Determine the [x, y] coordinate at the center of the cell enclosing the given text.  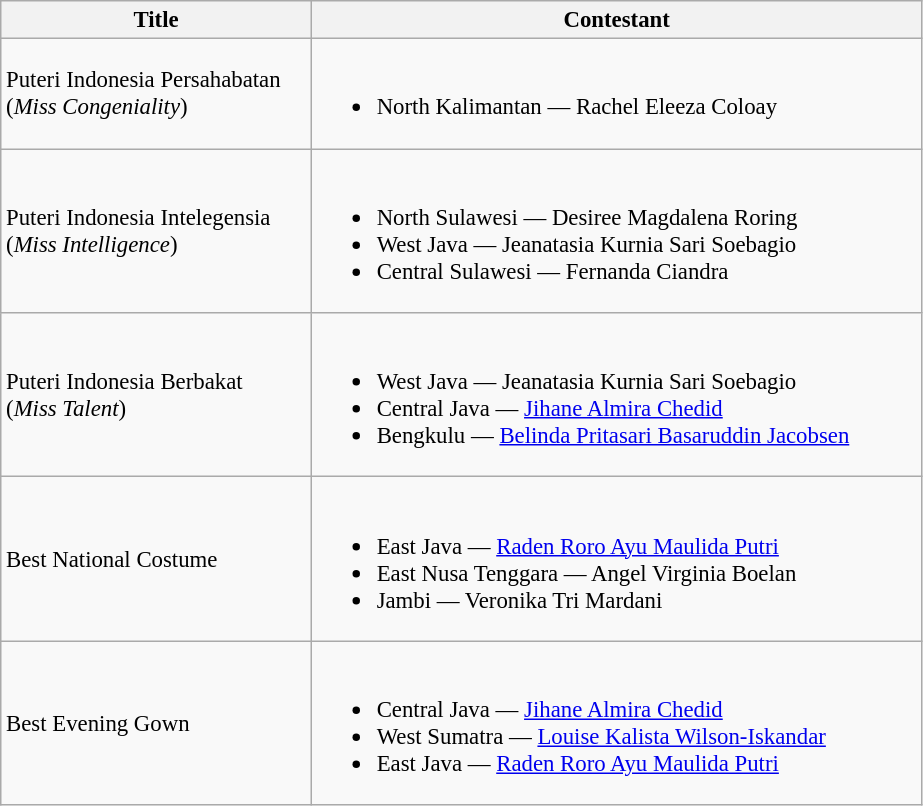
North Sulawesi — Desiree Magdalena Roring West Java — Jeanatasia Kurnia Sari Soebagio Central Sulawesi — Fernanda Ciandra [616, 231]
North Kalimantan — Rachel Eleeza Coloay [616, 94]
Puteri Indonesia Intelegensia (Miss Intelligence) [156, 231]
Central Java — Jihane Almira Chedid West Sumatra — Louise Kalista Wilson-Iskandar East Java — Raden Roro Ayu Maulida Putri [616, 723]
Puteri Indonesia Berbakat (Miss Talent) [156, 395]
Best National Costume [156, 559]
Contestant [616, 20]
Puteri Indonesia Persahabatan (Miss Congeniality) [156, 94]
East Java — Raden Roro Ayu Maulida Putri East Nusa Tenggara — Angel Virginia Boelan Jambi — Veronika Tri Mardani [616, 559]
West Java — Jeanatasia Kurnia Sari Soebagio Central Java — Jihane Almira Chedid Bengkulu — Belinda Pritasari Basaruddin Jacobsen [616, 395]
Best Evening Gown [156, 723]
Title [156, 20]
